Detect which cell encompasses the target text, then output its [X, Y] center coordinate. 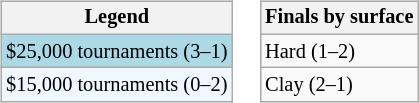
$25,000 tournaments (3–1) [116, 51]
Hard (1–2) [339, 51]
$15,000 tournaments (0–2) [116, 85]
Finals by surface [339, 18]
Legend [116, 18]
Clay (2–1) [339, 85]
